For the text-containing cell, return its midpoint in [X, Y] coordinate format. 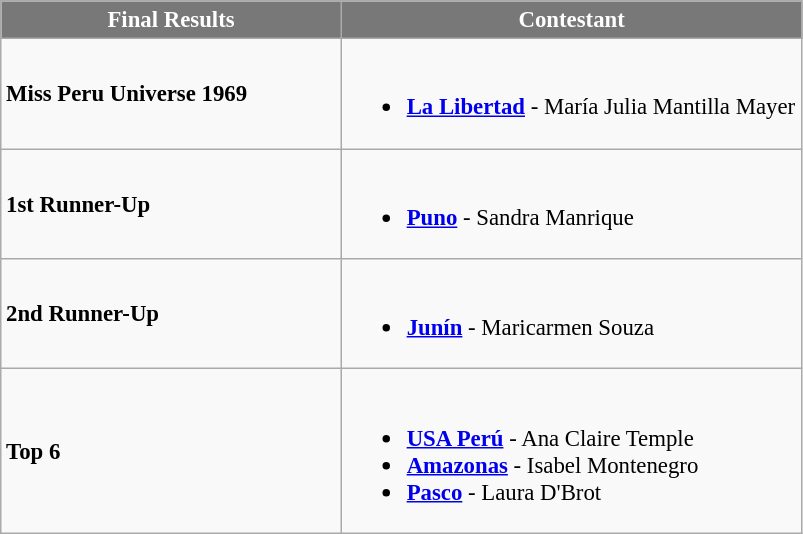
USA Perú - Ana Claire Temple Amazonas - Isabel Montenegro Pasco - Laura D'Brot [572, 451]
1st Runner-Up [172, 204]
Final Results [172, 20]
Contestant [572, 20]
Junín - Maricarmen Souza [572, 314]
La Libertad - María Julia Mantilla Mayer [572, 94]
2nd Runner-Up [172, 314]
Miss Peru Universe 1969 [172, 94]
Top 6 [172, 451]
Puno - Sandra Manrique [572, 204]
